Locate the cell with the specified text and output its [X, Y] center coordinate. 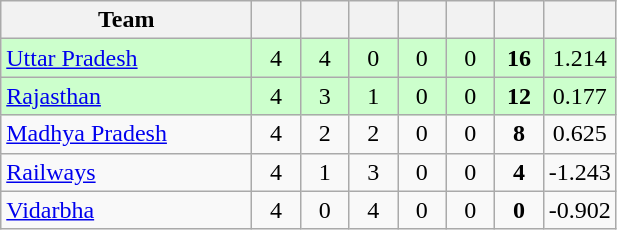
8 [520, 134]
0.625 [580, 134]
-1.243 [580, 172]
0.177 [580, 96]
16 [520, 58]
Team [126, 20]
Railways [126, 172]
Uttar Pradesh [126, 58]
-0.902 [580, 210]
12 [520, 96]
Madhya Pradesh [126, 134]
1.214 [580, 58]
Rajasthan [126, 96]
Vidarbha [126, 210]
